Locate the cell with the specified text and output its [X, Y] center coordinate. 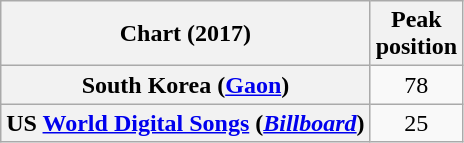
78 [416, 85]
Peakposition [416, 34]
25 [416, 123]
US World Digital Songs (Billboard) [186, 123]
South Korea (Gaon) [186, 85]
Chart (2017) [186, 34]
